Return (x, y) of the center of cell containing provided text 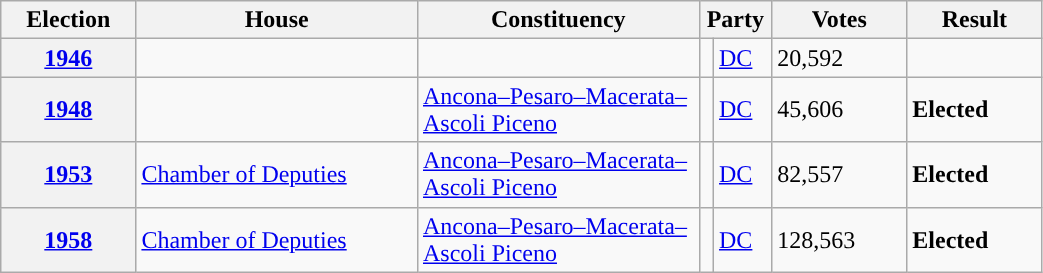
House (277, 20)
45,606 (840, 110)
1948 (68, 110)
Party (736, 20)
1958 (68, 240)
Votes (840, 20)
128,563 (840, 240)
Election (68, 20)
82,557 (840, 174)
1946 (68, 58)
Constituency (558, 20)
1953 (68, 174)
20,592 (840, 58)
Result (974, 20)
